For the text-containing cell, return its midpoint in (x, y) coordinate format. 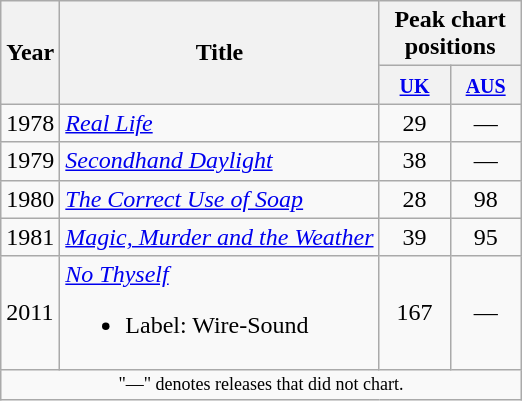
— (486, 312)
28 (414, 199)
95 (486, 237)
Magic, Murder and the Weather (220, 237)
Peak chart positions (450, 34)
1979 (30, 161)
AUS (486, 85)
1980 (30, 199)
The Correct Use of Soap (220, 199)
1981 (30, 237)
Real Life (220, 123)
2011 (30, 312)
Secondhand Daylight (220, 161)
39 (414, 237)
UK (414, 85)
98 (486, 199)
167 (414, 312)
No ThyselfLabel: Wire-Sound (220, 312)
1978 (30, 123)
Title (220, 52)
29 (414, 123)
38 (414, 161)
Year (30, 52)
"—" denotes releases that did not chart. (261, 384)
